From the cell containing the given text, extract its center point as (x, y) coordinate. 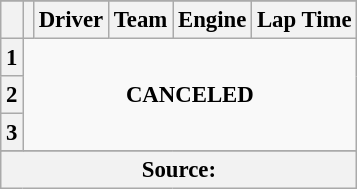
Driver (70, 20)
CANCELED (190, 96)
2 (12, 95)
Engine (212, 20)
Team (140, 20)
Source: (179, 170)
Lap Time (304, 20)
1 (12, 58)
3 (12, 133)
